Scan for the cell matching the given text and deliver its [x, y] coordinate at center. 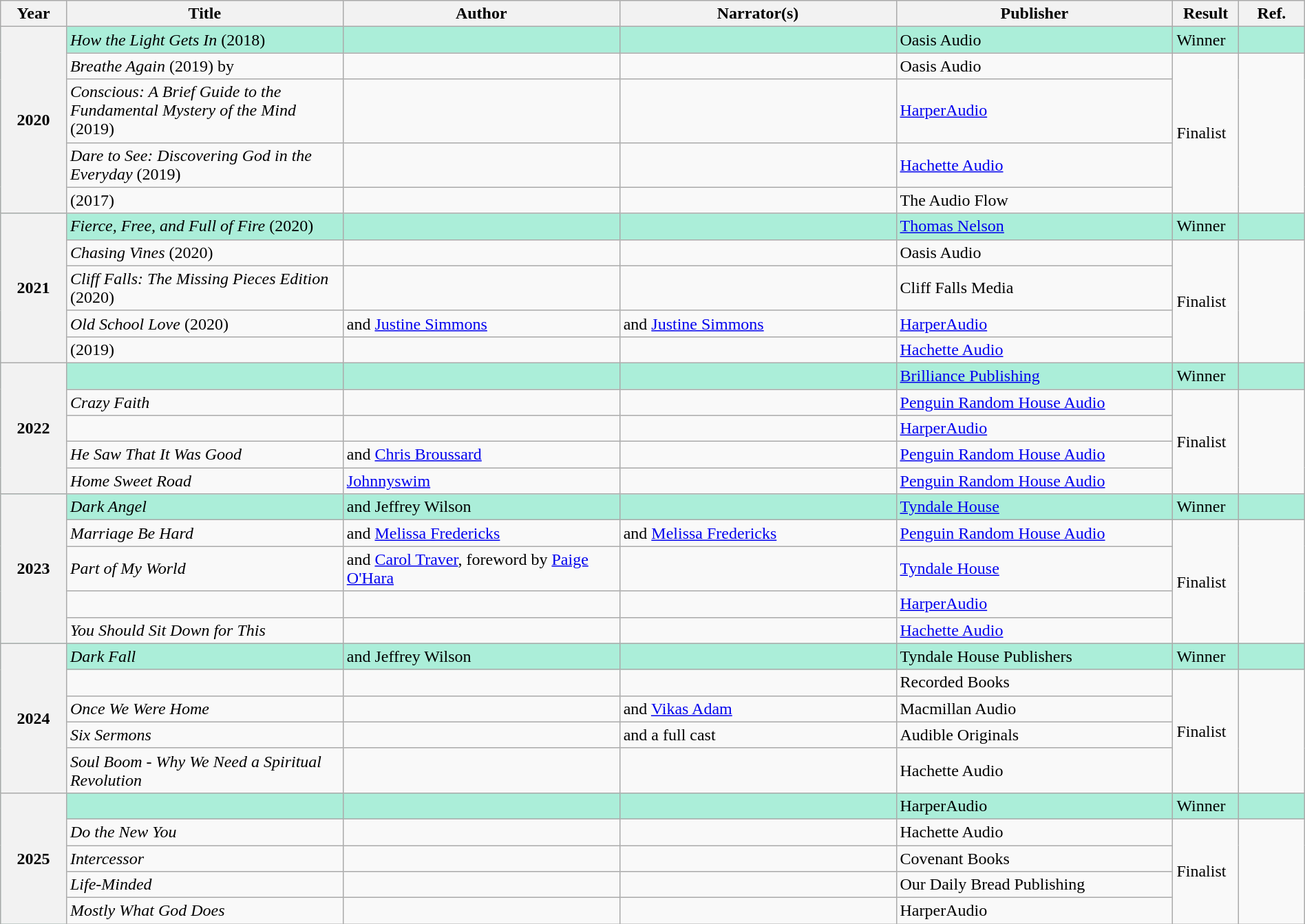
Chasing Vines (2020) [204, 253]
He Saw That It Was Good [204, 455]
and Chris Broussard [481, 455]
Home Sweet Road [204, 481]
Ref. [1272, 14]
Soul Boom - Why We Need a Spiritual Revolution [204, 771]
Crazy Faith [204, 402]
Mostly What God Does [204, 911]
Our Daily Bread Publishing [1035, 885]
You Should Sit Down for This [204, 630]
Dark Fall [204, 656]
Publisher [1035, 14]
2023 [34, 568]
Do the New You [204, 832]
Johnnyswim [481, 481]
Six Sermons [204, 735]
The Audio Flow [1035, 200]
2021 [34, 288]
Intercessor [204, 858]
Year [34, 14]
Cliff Falls Media [1035, 288]
Covenant Books [1035, 858]
2024 [34, 718]
(2019) [204, 350]
and a full cast [758, 735]
and Carol Traver, foreword by Paige O'Hara [481, 568]
Once We Were Home [204, 709]
Cliff Falls: The Missing Pieces Edition (2020) [204, 288]
Audible Originals [1035, 735]
Result [1206, 14]
and Vikas Adam [758, 709]
Tyndale House Publishers [1035, 656]
Breathe Again (2019) by [204, 66]
Narrator(s) [758, 14]
Old School Love (2020) [204, 323]
Macmillan Audio [1035, 709]
Marriage Be Hard [204, 533]
(2017) [204, 200]
Dare to See: Discovering God in the Everyday (2019) [204, 165]
2025 [34, 858]
Brilliance Publishing [1035, 376]
Author [481, 14]
Part of My World [204, 568]
Recorded Books [1035, 683]
Dark Angel [204, 507]
Title [204, 14]
Thomas Nelson [1035, 226]
Conscious: A Brief Guide to the Fundamental Mystery of the Mind (2019) [204, 111]
How the Light Gets In (2018) [204, 40]
Life-Minded [204, 885]
Fierce, Free, and Full of Fire (2020) [204, 226]
2022 [34, 428]
2020 [34, 120]
